Identify which cell holds the provided text, then report its [x, y] central coordinate. 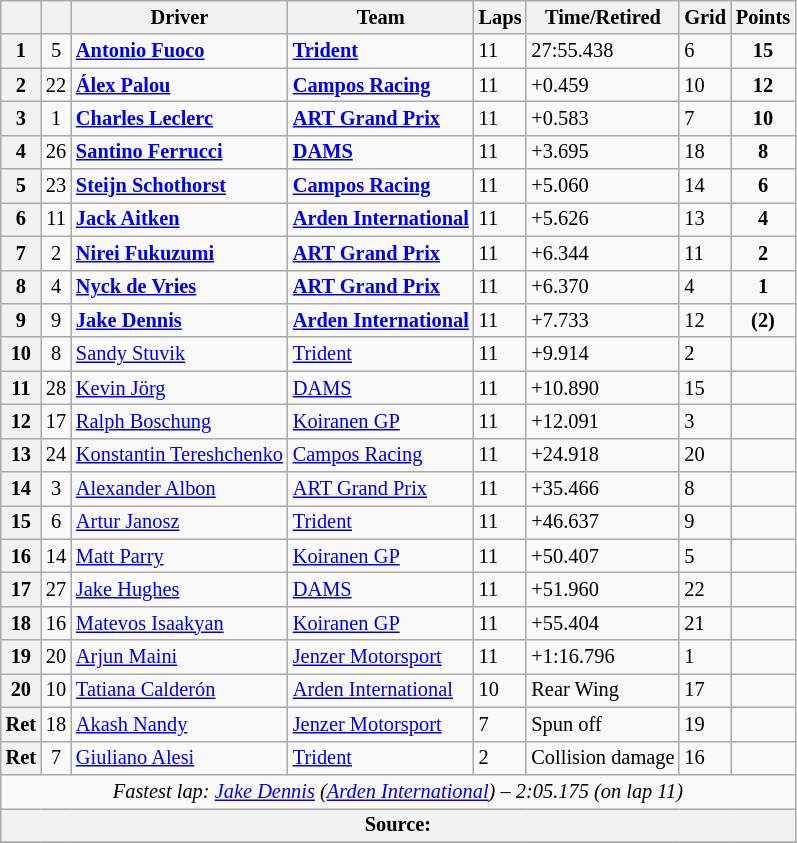
Jake Hughes [180, 589]
Akash Nandy [180, 724]
+51.960 [602, 589]
Matevos Isaakyan [180, 623]
+1:16.796 [602, 657]
+0.459 [602, 85]
+50.407 [602, 556]
Ralph Boschung [180, 421]
Arjun Maini [180, 657]
Antonio Fuoco [180, 51]
+6.370 [602, 287]
+0.583 [602, 118]
Spun off [602, 724]
27:55.438 [602, 51]
Santino Ferrucci [180, 152]
Konstantin Tereshchenko [180, 455]
Giuliano Alesi [180, 758]
Driver [180, 17]
Matt Parry [180, 556]
+6.344 [602, 253]
Jack Aitken [180, 219]
Charles Leclerc [180, 118]
Alexander Albon [180, 489]
(2) [763, 320]
Tatiana Calderón [180, 690]
+5.626 [602, 219]
Kevin Jörg [180, 388]
Steijn Schothorst [180, 186]
Álex Palou [180, 85]
+9.914 [602, 354]
23 [56, 186]
Team [381, 17]
Collision damage [602, 758]
Sandy Stuvik [180, 354]
+3.695 [602, 152]
Nyck de Vries [180, 287]
28 [56, 388]
Source: [398, 825]
+12.091 [602, 421]
26 [56, 152]
+35.466 [602, 489]
+7.733 [602, 320]
24 [56, 455]
+24.918 [602, 455]
Jake Dennis [180, 320]
Nirei Fukuzumi [180, 253]
21 [705, 623]
27 [56, 589]
+5.060 [602, 186]
Rear Wing [602, 690]
Points [763, 17]
Artur Janosz [180, 522]
+46.637 [602, 522]
Grid [705, 17]
Laps [500, 17]
+10.890 [602, 388]
Fastest lap: Jake Dennis (Arden International) – 2:05.175 (on lap 11) [398, 791]
+55.404 [602, 623]
Time/Retired [602, 17]
